Pinpoint the cell where the given text exists, returning its [x, y] midpoint coordinate. 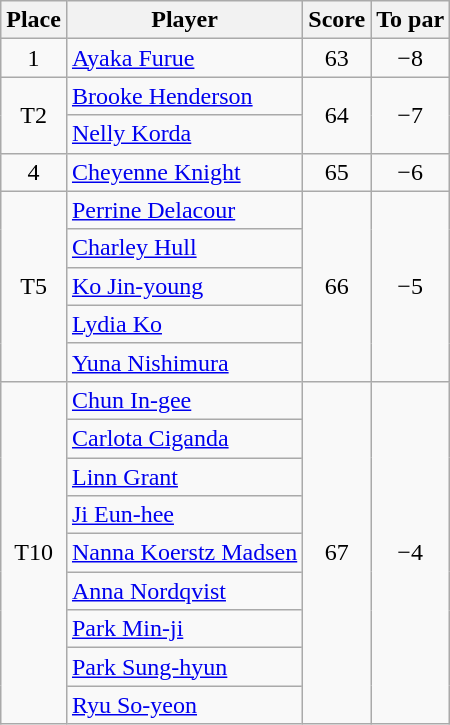
T2 [34, 115]
64 [337, 115]
To par [410, 20]
Park Sung-hyun [184, 667]
Nanna Koerstz Madsen [184, 553]
Lydia Ko [184, 324]
Ko Jin-young [184, 286]
Brooke Henderson [184, 96]
Ayaka Furue [184, 58]
Linn Grant [184, 477]
−7 [410, 115]
−6 [410, 172]
Ryu So-yeon [184, 705]
Ji Eun-hee [184, 515]
4 [34, 172]
67 [337, 552]
T5 [34, 286]
Chun In-gee [184, 400]
Player [184, 20]
66 [337, 286]
Park Min-ji [184, 629]
Perrine Delacour [184, 210]
Place [34, 20]
−4 [410, 552]
63 [337, 58]
1 [34, 58]
Nelly Korda [184, 134]
Carlota Ciganda [184, 438]
Score [337, 20]
65 [337, 172]
−8 [410, 58]
−5 [410, 286]
Anna Nordqvist [184, 591]
T10 [34, 552]
Charley Hull [184, 248]
Cheyenne Knight [184, 172]
Yuna Nishimura [184, 362]
